Return the [x, y] coordinate for the center point of the cell that contains the specified text.  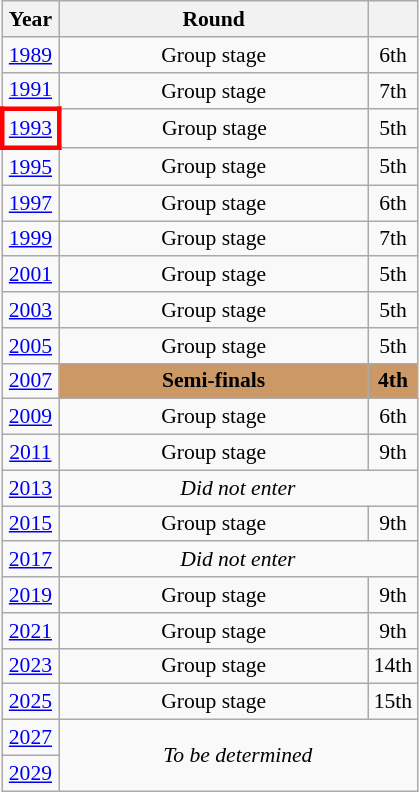
2003 [30, 310]
1999 [30, 239]
To be determined [238, 756]
2015 [30, 524]
Round [214, 19]
2019 [30, 595]
1995 [30, 166]
2025 [30, 702]
2021 [30, 631]
2007 [30, 381]
14th [394, 666]
2023 [30, 666]
1997 [30, 203]
2013 [30, 488]
2017 [30, 560]
2027 [30, 738]
1989 [30, 55]
2029 [30, 773]
1991 [30, 90]
Year [30, 19]
2009 [30, 417]
2005 [30, 346]
2001 [30, 275]
2011 [30, 453]
Semi-finals [214, 381]
4th [394, 381]
1993 [30, 130]
15th [394, 702]
